Return (x, y) of the center of cell containing provided text 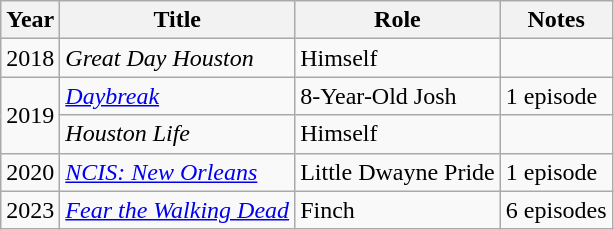
Great Day Houston (178, 58)
Notes (556, 20)
2023 (30, 210)
Year (30, 20)
Finch (398, 210)
NCIS: New Orleans (178, 172)
2020 (30, 172)
Title (178, 20)
Fear the Walking Dead (178, 210)
2018 (30, 58)
Role (398, 20)
8-Year-Old Josh (398, 96)
Houston Life (178, 134)
Little Dwayne Pride (398, 172)
6 episodes (556, 210)
2019 (30, 115)
Daybreak (178, 96)
